Capture the cell that displays the provided text and extract its [X, Y] central coordinate. 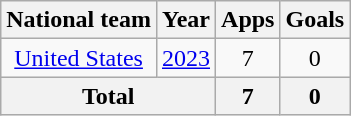
National team [79, 20]
2023 [186, 58]
Total [108, 96]
Goals [315, 20]
Apps [248, 20]
United States [79, 58]
Year [186, 20]
